Determine the [x, y] coordinate at the center of the cell enclosing the given text.  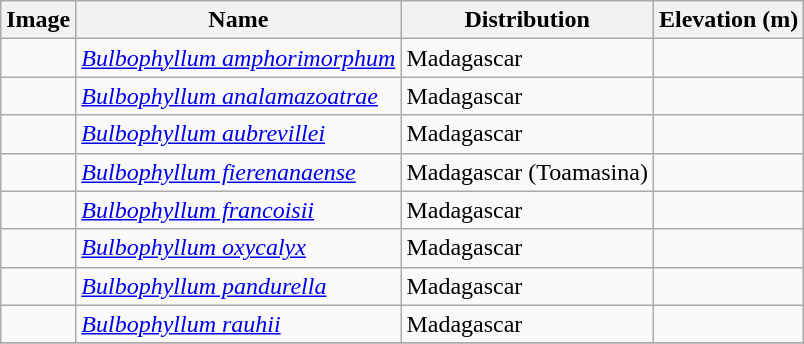
Bulbophyllum francoisii [238, 210]
Bulbophyllum rauhii [238, 324]
Bulbophyllum amphorimorphum [238, 58]
Bulbophyllum fierenanaense [238, 172]
Distribution [528, 20]
Bulbophyllum analamazoatrae [238, 96]
Elevation (m) [728, 20]
Madagascar (Toamasina) [528, 172]
Image [38, 20]
Bulbophyllum aubrevillei [238, 134]
Name [238, 20]
Bulbophyllum pandurella [238, 286]
Bulbophyllum oxycalyx [238, 248]
